Identify which cell holds the provided text, then report its (x, y) central coordinate. 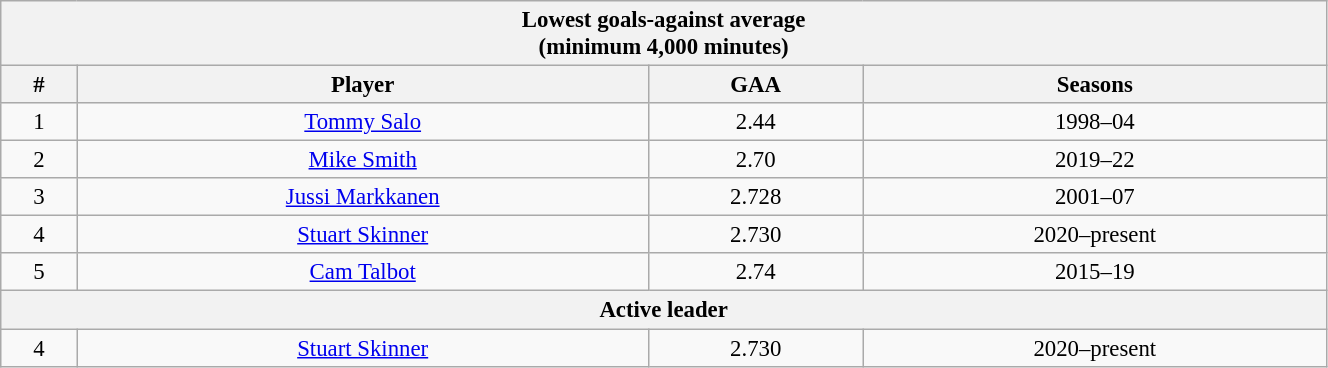
Mike Smith (362, 160)
2001–07 (1094, 197)
2.70 (756, 160)
3 (39, 197)
Jussi Markkanen (362, 197)
2 (39, 160)
Active leader (664, 310)
5 (39, 273)
GAA (756, 85)
2.728 (756, 197)
1998–04 (1094, 122)
Cam Talbot (362, 273)
2015–19 (1094, 273)
2.44 (756, 122)
Tommy Salo (362, 122)
# (39, 85)
1 (39, 122)
Player (362, 85)
Lowest goals-against average(minimum 4,000 minutes) (664, 34)
2019–22 (1094, 160)
2.74 (756, 273)
Seasons (1094, 85)
